For the text-containing cell, return its midpoint in (X, Y) coordinate format. 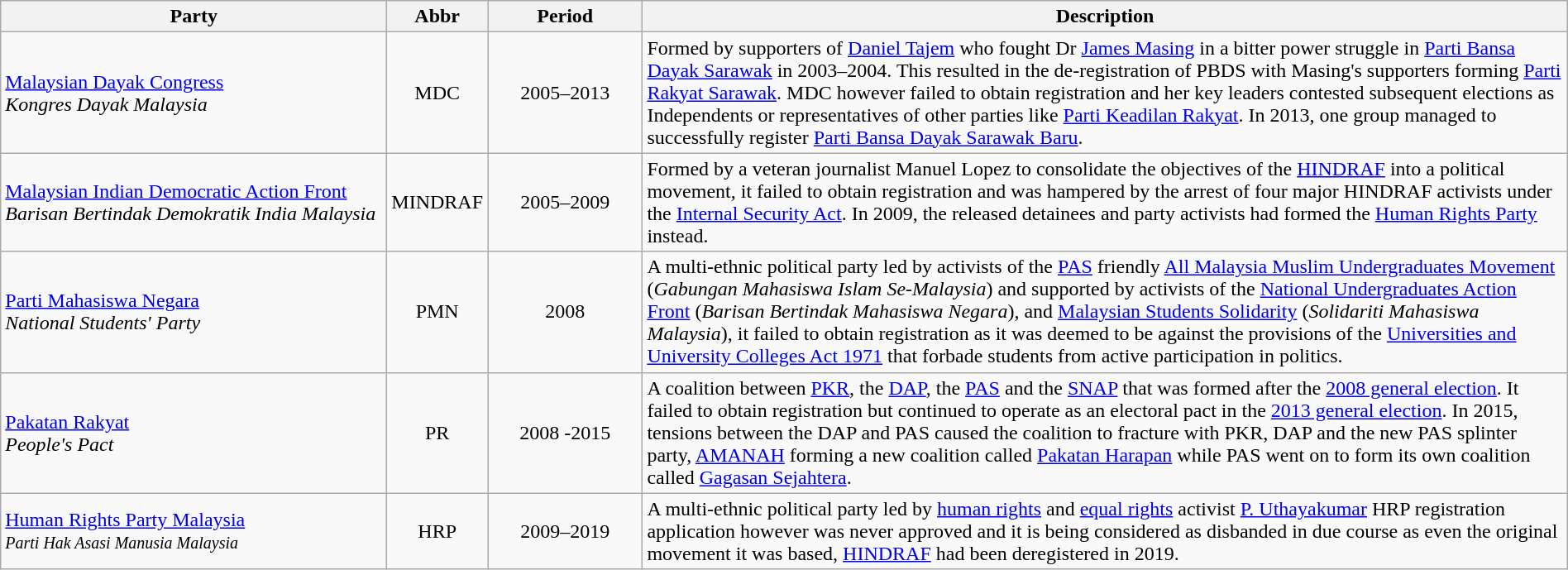
Pakatan RakyatPeople's Pact (194, 433)
Party (194, 17)
Malaysian Dayak CongressKongres Dayak Malaysia (194, 93)
Parti Mahasiswa NegaraNational Students' Party (194, 312)
2008 (566, 312)
Period (566, 17)
Malaysian Indian Democratic Action FrontBarisan Bertindak Demokratik India Malaysia (194, 202)
2008 -2015 (566, 433)
2005–2009 (566, 202)
2005–2013 (566, 93)
Description (1105, 17)
HRP (437, 531)
2009–2019 (566, 531)
PMN (437, 312)
Human Rights Party Malaysia Parti Hak Asasi Manusia Malaysia (194, 531)
Abbr (437, 17)
MDC (437, 93)
PR (437, 433)
MINDRAF (437, 202)
